Return the [x, y] coordinate for the center point of the cell that contains the specified text.  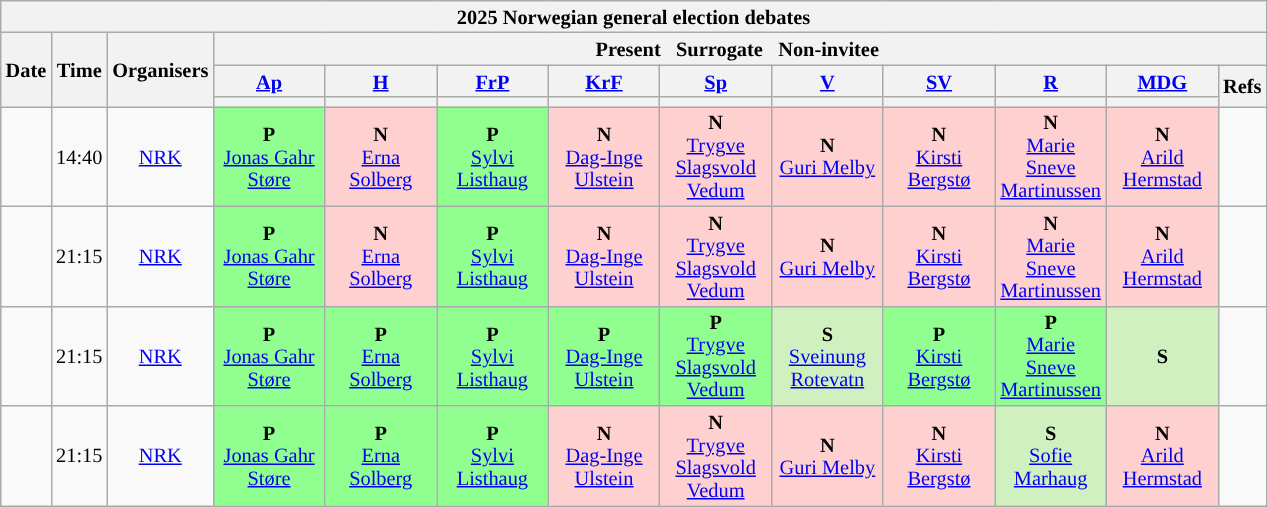
Ap [269, 81]
MDG [1162, 81]
FrP [493, 81]
V [828, 81]
14:40 [79, 156]
KrF [604, 81]
S [1162, 356]
PMarie Sneve Martinussen [1051, 356]
Present Surrogate Non-invitee [740, 48]
PDag-Inge Ulstein [604, 356]
PTrygve Slagsvold Vedum [716, 356]
PKirsti Bergstø [939, 356]
SSveinung Rotevatn [828, 356]
Time [79, 69]
R [1051, 81]
SSofie Marhaug [1051, 455]
2025 Norwegian general election debates [634, 16]
Organisers [160, 69]
SV [939, 81]
H [381, 81]
Date [26, 69]
Sp [716, 81]
Refs [1242, 86]
